Return (x, y) of the center of cell containing provided text 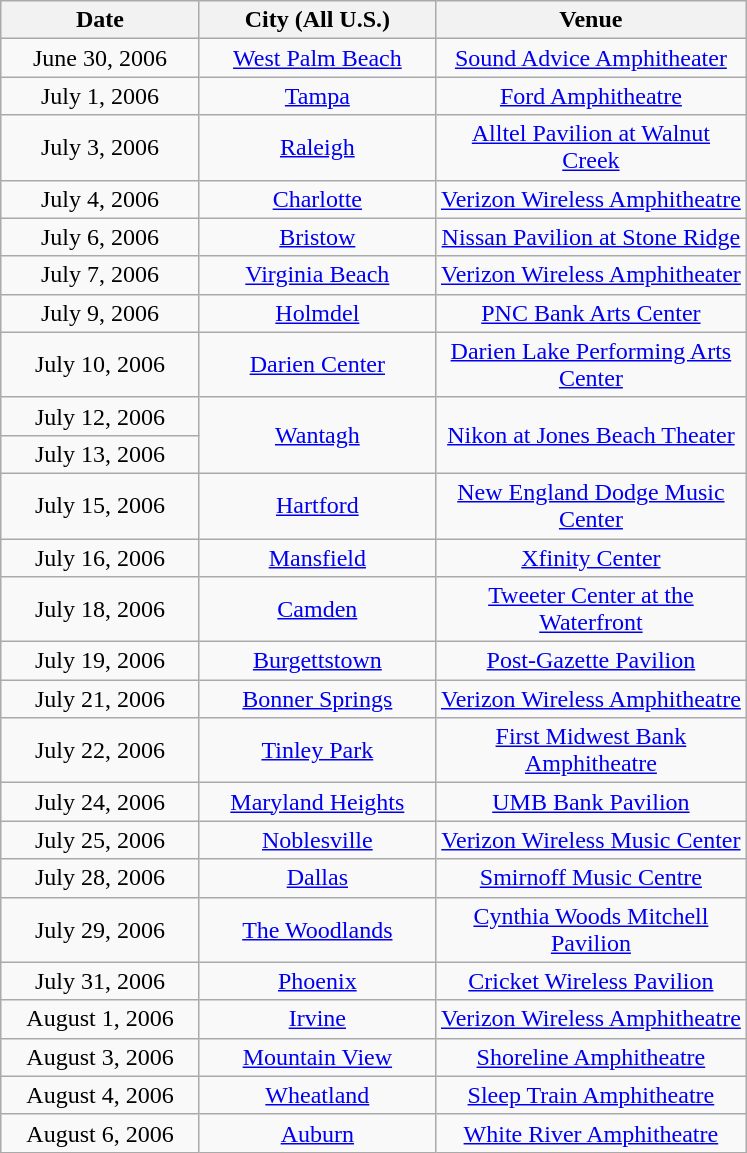
Post-Gazette Pavilion (590, 661)
August 3, 2006 (100, 1057)
July 28, 2006 (100, 878)
White River Amphitheatre (590, 1133)
Maryland Heights (317, 802)
Bonner Springs (317, 699)
UMB Bank Pavilion (590, 802)
Burgettstown (317, 661)
Xfinity Center (590, 557)
Alltel Pavilion at Walnut Creek (590, 148)
New England Dodge Music Center (590, 506)
Tinley Park (317, 750)
Ford Amphitheatre (590, 96)
Nikon at Jones Beach Theater (590, 435)
July 29, 2006 (100, 930)
July 6, 2006 (100, 237)
August 6, 2006 (100, 1133)
Smirnoff Music Centre (590, 878)
West Palm Beach (317, 58)
August 1, 2006 (100, 1019)
July 9, 2006 (100, 313)
Cynthia Woods Mitchell Pavilion (590, 930)
July 31, 2006 (100, 981)
July 3, 2006 (100, 148)
July 15, 2006 (100, 506)
Irvine (317, 1019)
July 1, 2006 (100, 96)
Verizon Wireless Amphitheater (590, 275)
July 18, 2006 (100, 610)
Darien Center (317, 364)
Shoreline Amphitheatre (590, 1057)
Sleep Train Amphitheatre (590, 1095)
July 21, 2006 (100, 699)
City (All U.S.) (317, 20)
Virginia Beach (317, 275)
July 4, 2006 (100, 199)
The Woodlands (317, 930)
July 12, 2006 (100, 416)
Holmdel (317, 313)
Mountain View (317, 1057)
Phoenix (317, 981)
Dallas (317, 878)
Tweeter Center at the Waterfront (590, 610)
First Midwest Bank Amphitheatre (590, 750)
Hartford (317, 506)
Date (100, 20)
Mansfield (317, 557)
Auburn (317, 1133)
Bristow (317, 237)
Nissan Pavilion at Stone Ridge (590, 237)
Sound Advice Amphitheater (590, 58)
PNC Bank Arts Center (590, 313)
Venue (590, 20)
Verizon Wireless Music Center (590, 840)
Charlotte (317, 199)
July 25, 2006 (100, 840)
July 13, 2006 (100, 454)
Darien Lake Performing Arts Center (590, 364)
July 7, 2006 (100, 275)
August 4, 2006 (100, 1095)
Cricket Wireless Pavilion (590, 981)
June 30, 2006 (100, 58)
Noblesville (317, 840)
July 10, 2006 (100, 364)
July 22, 2006 (100, 750)
Wantagh (317, 435)
July 16, 2006 (100, 557)
Tampa (317, 96)
July 24, 2006 (100, 802)
Wheatland (317, 1095)
Camden (317, 610)
July 19, 2006 (100, 661)
Raleigh (317, 148)
